Identify which cell holds the provided text, then report its (x, y) central coordinate. 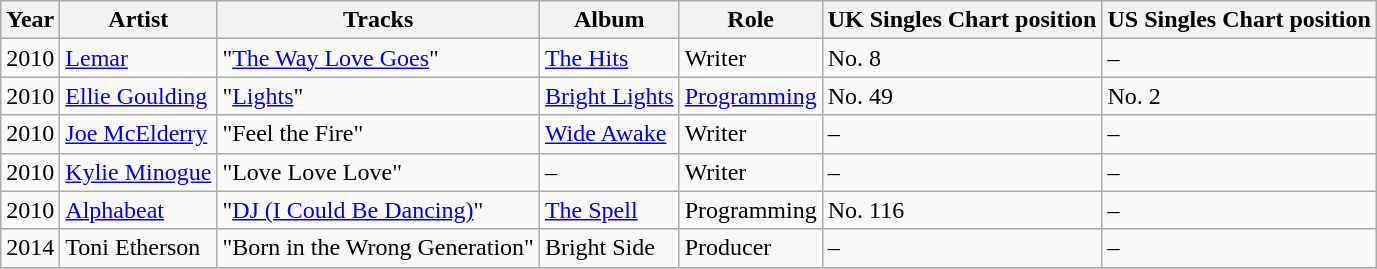
The Hits (609, 58)
"Love Love Love" (378, 172)
Tracks (378, 20)
US Singles Chart position (1239, 20)
Bright Side (609, 248)
UK Singles Chart position (962, 20)
"Born in the Wrong Generation" (378, 248)
Wide Awake (609, 134)
"Feel the Fire" (378, 134)
No. 116 (962, 210)
No. 8 (962, 58)
Joe McElderry (138, 134)
2014 (30, 248)
Kylie Minogue (138, 172)
Lemar (138, 58)
No. 49 (962, 96)
The Spell (609, 210)
Ellie Goulding (138, 96)
Producer (750, 248)
Role (750, 20)
Alphabeat (138, 210)
Bright Lights (609, 96)
Toni Etherson (138, 248)
"DJ (I Could Be Dancing)" (378, 210)
"Lights" (378, 96)
Year (30, 20)
Artist (138, 20)
"The Way Love Goes" (378, 58)
No. 2 (1239, 96)
Album (609, 20)
